From the cell containing the given text, extract its center point as (X, Y) coordinate. 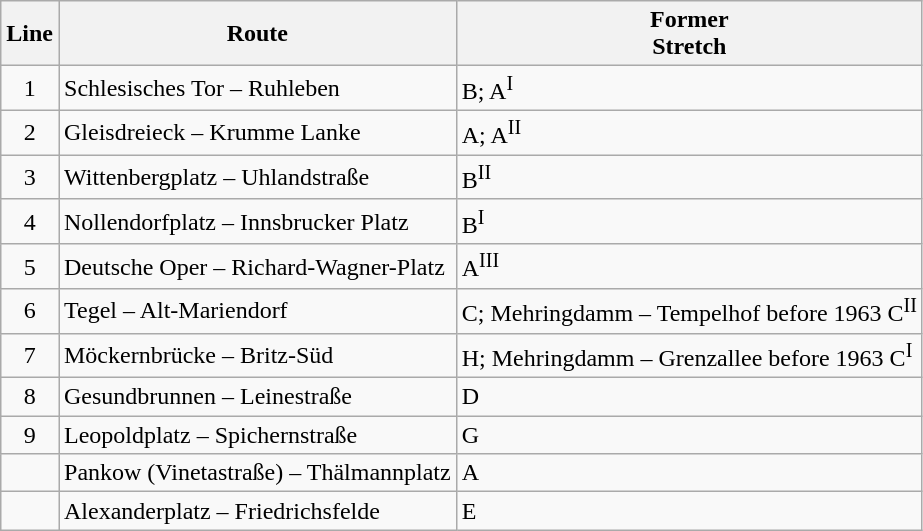
Leopoldplatz – Spichernstraße (257, 435)
8 (30, 397)
Alexanderplatz – Friedrichsfelde (257, 511)
Tegel – Alt-Mariendorf (257, 312)
B; AI (689, 88)
5 (30, 266)
7 (30, 356)
Schlesisches Tor – Ruhleben (257, 88)
Deutsche Oper – Richard-Wagner-Platz (257, 266)
3 (30, 178)
6 (30, 312)
9 (30, 435)
Line (30, 34)
FormerStretch (689, 34)
AIII (689, 266)
Gesundbrunnen – Leinestraße (257, 397)
C; Mehringdamm – Tempelhof before 1963 CII (689, 312)
Pankow (Vinetastraße) – Thälmannplatz (257, 473)
4 (30, 222)
BI (689, 222)
Nollendorfplatz – Innsbrucker Platz (257, 222)
BII (689, 178)
Gleisdreieck – Krumme Lanke (257, 132)
1 (30, 88)
2 (30, 132)
H; Mehringdamm – Grenzallee before 1963 CI (689, 356)
A; AII (689, 132)
Route (257, 34)
Wittenbergplatz – Uhlandstraße (257, 178)
Möckernbrücke – Britz-Süd (257, 356)
G (689, 435)
E (689, 511)
A (689, 473)
D (689, 397)
